Capture the cell that displays the provided text and extract its [X, Y] central coordinate. 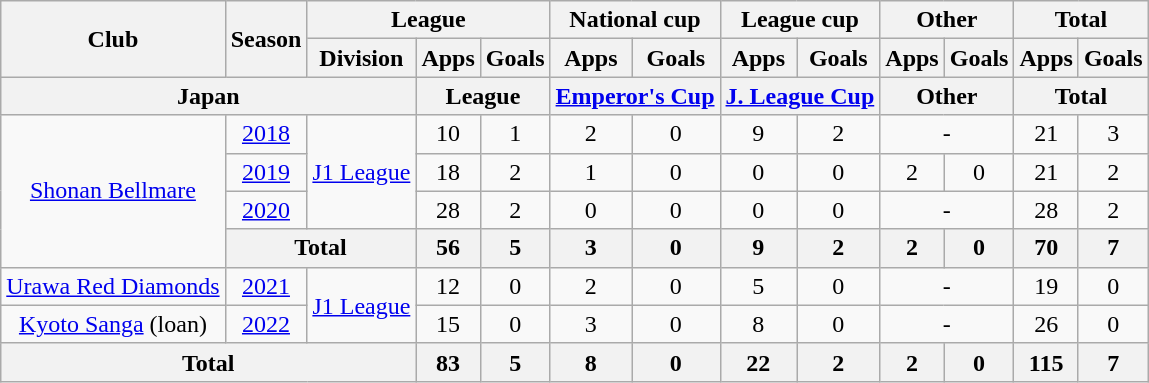
Japan [208, 96]
Club [113, 39]
Division [362, 58]
2020 [266, 210]
18 [448, 172]
Shonan Bellmare [113, 191]
Season [266, 39]
League cup [800, 20]
J. League Cup [800, 96]
15 [448, 324]
26 [1046, 324]
22 [758, 362]
115 [1046, 362]
Urawa Red Diamonds [113, 286]
2019 [266, 172]
2021 [266, 286]
70 [1046, 248]
10 [448, 134]
12 [448, 286]
83 [448, 362]
Emperor's Cup [635, 96]
2022 [266, 324]
National cup [635, 20]
56 [448, 248]
Kyoto Sanga (loan) [113, 324]
2018 [266, 134]
19 [1046, 286]
